Search for the cell housing the specified text and yield its [x, y] center coordinate. 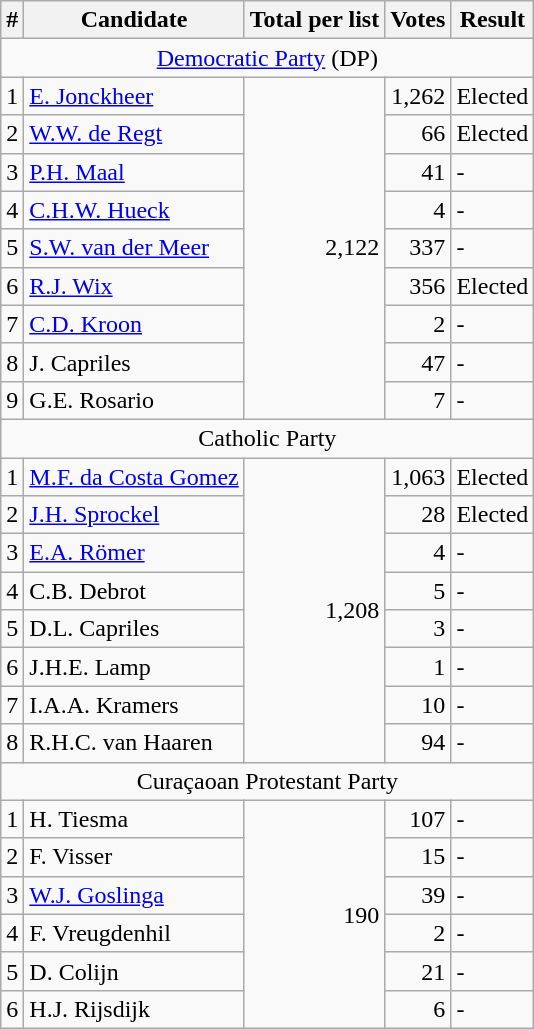
C.D. Kroon [134, 324]
E. Jonckheer [134, 96]
Curaçaoan Protestant Party [268, 781]
D. Colijn [134, 971]
21 [418, 971]
H. Tiesma [134, 819]
1,208 [314, 610]
R.H.C. van Haaren [134, 743]
47 [418, 362]
107 [418, 819]
E.A. Römer [134, 553]
R.J. Wix [134, 286]
190 [314, 914]
Result [492, 20]
1,262 [418, 96]
94 [418, 743]
10 [418, 705]
F. Visser [134, 857]
M.F. da Costa Gomez [134, 477]
P.H. Maal [134, 172]
9 [12, 400]
G.E. Rosario [134, 400]
1,063 [418, 477]
J.H. Sprockel [134, 515]
W.J. Goslinga [134, 895]
J. Capriles [134, 362]
Votes [418, 20]
H.J. Rijsdijk [134, 1009]
28 [418, 515]
Catholic Party [268, 438]
15 [418, 857]
39 [418, 895]
66 [418, 134]
337 [418, 248]
C.H.W. Hueck [134, 210]
356 [418, 286]
F. Vreugdenhil [134, 933]
2,122 [314, 248]
Democratic Party (DP) [268, 58]
41 [418, 172]
Candidate [134, 20]
I.A.A. Kramers [134, 705]
D.L. Capriles [134, 629]
# [12, 20]
C.B. Debrot [134, 591]
S.W. van der Meer [134, 248]
J.H.E. Lamp [134, 667]
Total per list [314, 20]
W.W. de Regt [134, 134]
